Pinpoint the cell where the given text exists, returning its (x, y) midpoint coordinate. 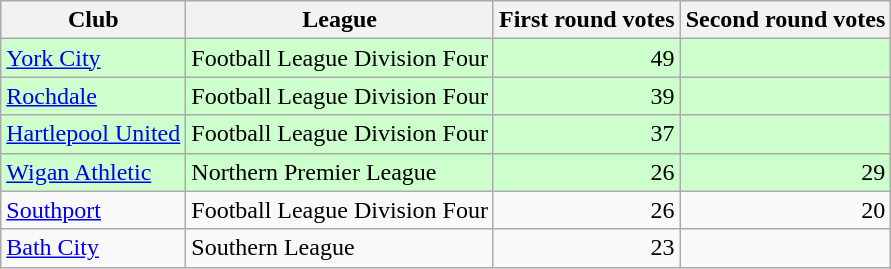
Club (94, 20)
Northern Premier League (340, 172)
39 (586, 96)
York City (94, 58)
49 (586, 58)
Second round votes (786, 20)
Hartlepool United (94, 134)
Southport (94, 210)
37 (586, 134)
First round votes (586, 20)
League (340, 20)
20 (786, 210)
Southern League (340, 248)
29 (786, 172)
Wigan Athletic (94, 172)
Bath City (94, 248)
Rochdale (94, 96)
23 (586, 248)
